Return the (x, y) coordinate for the center point of the cell that contains the specified text.  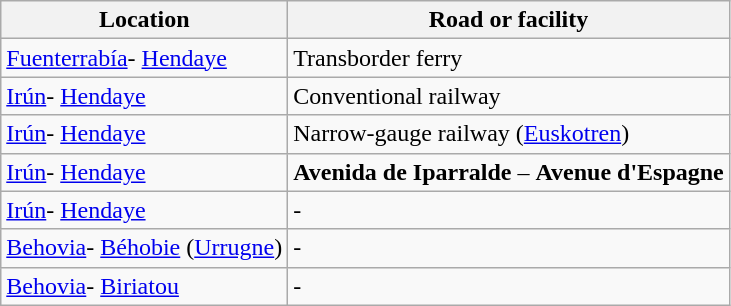
Narrow-gauge railway (Euskotren) (509, 134)
Behovia- Béhobie (Urrugne) (144, 248)
Avenida de Iparralde – Avenue d'Espagne (509, 172)
Behovia- Biriatou (144, 286)
Road or facility (509, 20)
Fuenterrabía- Hendaye (144, 58)
Conventional railway (509, 96)
Transborder ferry (509, 58)
Location (144, 20)
